Search for the cell housing the specified text and yield its [X, Y] center coordinate. 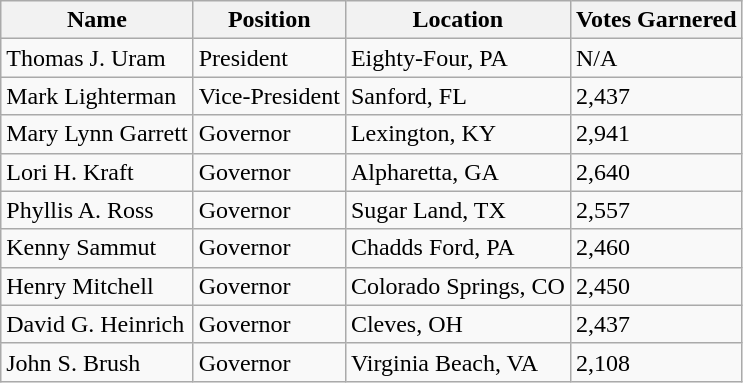
Henry Mitchell [97, 286]
Kenny Sammut [97, 248]
2,640 [656, 172]
Mark Lighterman [97, 96]
Mary Lynn Garrett [97, 134]
Virginia Beach, VA [458, 362]
Location [458, 20]
Sugar Land, TX [458, 210]
Chadds Ford, PA [458, 248]
David G. Heinrich [97, 324]
Vice-President [269, 96]
Thomas J. Uram [97, 58]
2,450 [656, 286]
Lori H. Kraft [97, 172]
2,108 [656, 362]
Colorado Springs, CO [458, 286]
John S. Brush [97, 362]
Eighty-Four, PA [458, 58]
2,460 [656, 248]
Lexington, KY [458, 134]
Alpharetta, GA [458, 172]
2,557 [656, 210]
Sanford, FL [458, 96]
2,941 [656, 134]
Votes Garnered [656, 20]
Position [269, 20]
N/A [656, 58]
Name [97, 20]
Cleves, OH [458, 324]
Phyllis A. Ross [97, 210]
President [269, 58]
